Return the (X, Y) coordinate for the center point of the cell that contains the specified text.  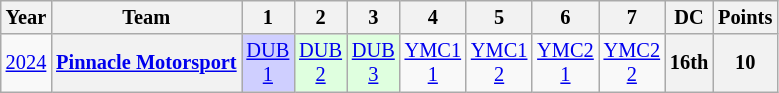
1 (268, 17)
Pinnacle Motorsport (146, 63)
10 (745, 63)
3 (374, 17)
2 (320, 17)
Year (26, 17)
YMC22 (632, 63)
4 (433, 17)
DUB1 (268, 63)
DC (689, 17)
DUB2 (320, 63)
6 (565, 17)
7 (632, 17)
DUB3 (374, 63)
YMC12 (499, 63)
Points (745, 17)
5 (499, 17)
Team (146, 17)
2024 (26, 63)
16th (689, 63)
YMC11 (433, 63)
YMC21 (565, 63)
